Determine the (X, Y) coordinate at the center of the cell enclosing the given text.  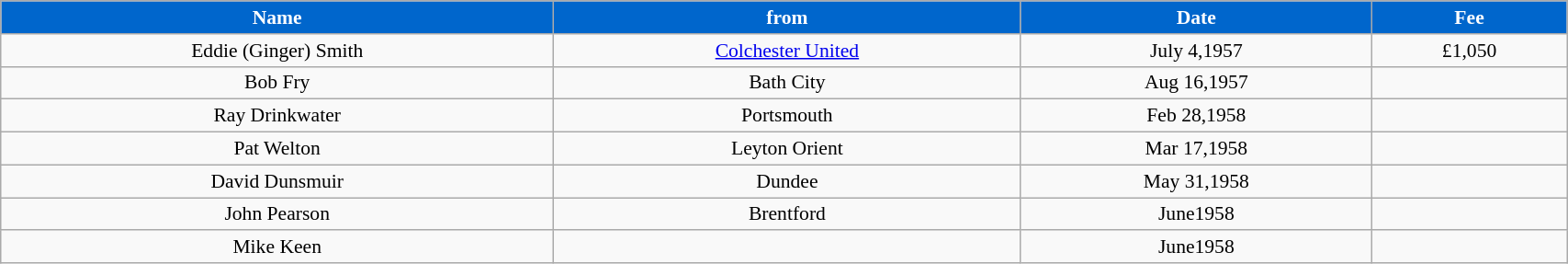
David Dunsmuir (277, 181)
Colchester United (788, 51)
Portsmouth (788, 116)
Ray Drinkwater (277, 116)
Bob Fry (277, 83)
Feb 28,1958 (1196, 116)
£1,050 (1469, 51)
Brentford (788, 214)
from (788, 17)
Mike Keen (277, 247)
Mar 17,1958 (1196, 149)
Date (1196, 17)
Bath City (788, 83)
Name (277, 17)
Aug 16,1957 (1196, 83)
Eddie (Ginger) Smith (277, 51)
Pat Welton (277, 149)
July 4,1957 (1196, 51)
Leyton Orient (788, 149)
May 31,1958 (1196, 181)
Dundee (788, 181)
John Pearson (277, 214)
Fee (1469, 17)
